Return [x, y] of the center of cell containing provided text 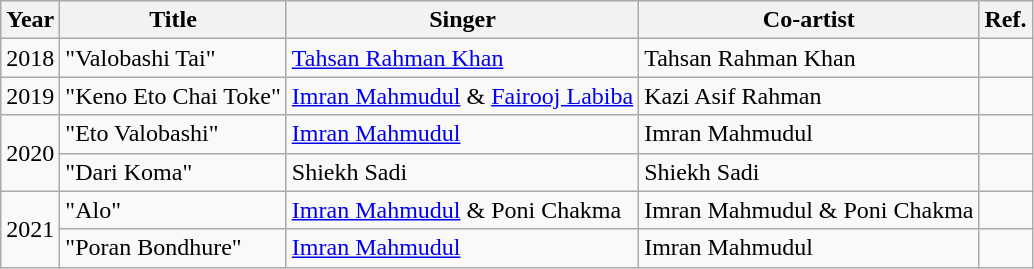
"Poran Bondhure" [173, 248]
"Keno Eto Chai Toke" [173, 96]
Year [30, 20]
2021 [30, 229]
"Valobashi Tai" [173, 58]
Kazi Asif Rahman [809, 96]
"Eto Valobashi" [173, 134]
2018 [30, 58]
Co-artist [809, 20]
2019 [30, 96]
"Dari Koma" [173, 172]
"Alo" [173, 210]
Title [173, 20]
Ref. [1006, 20]
Imran Mahmudul & Fairooj Labiba [462, 96]
2020 [30, 153]
Singer [462, 20]
